For the text-containing cell, return its midpoint in (x, y) coordinate format. 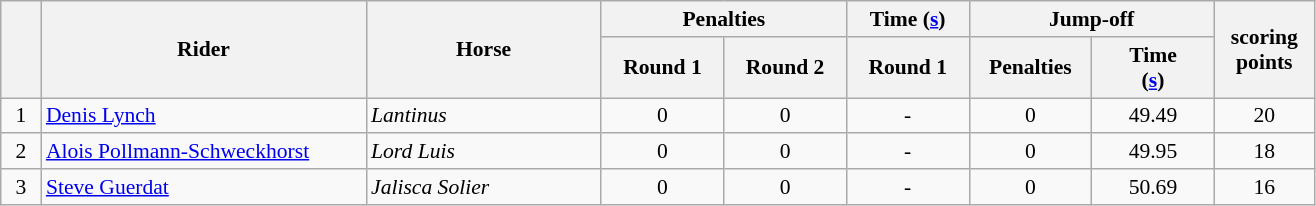
3 (21, 187)
20 (1264, 116)
Time (s) (908, 19)
2 (21, 152)
scoringpoints (1264, 50)
Rider (204, 50)
Alois Pollmann-Schweckhorst (204, 152)
Denis Lynch (204, 116)
Horse (484, 50)
18 (1264, 152)
Jump-off (1092, 19)
49.95 (1154, 152)
Lantinus (484, 116)
Round 2 (786, 68)
Steve Guerdat (204, 187)
49.49 (1154, 116)
1 (21, 116)
16 (1264, 187)
50.69 (1154, 187)
Time(s) (1154, 68)
Lord Luis (484, 152)
Jalisca Solier (484, 187)
